Extract the [x, y] coordinate from the center of the cell holding the provided text.  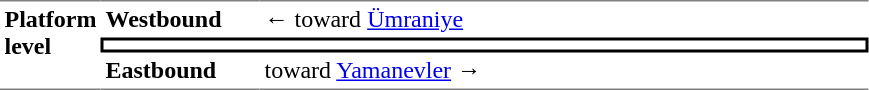
toward Yamanevler → [564, 71]
← toward Ümraniye [564, 19]
Westbound [180, 19]
Eastbound [180, 71]
Platform level [50, 45]
